From the cell containing the given text, extract its center point as [x, y] coordinate. 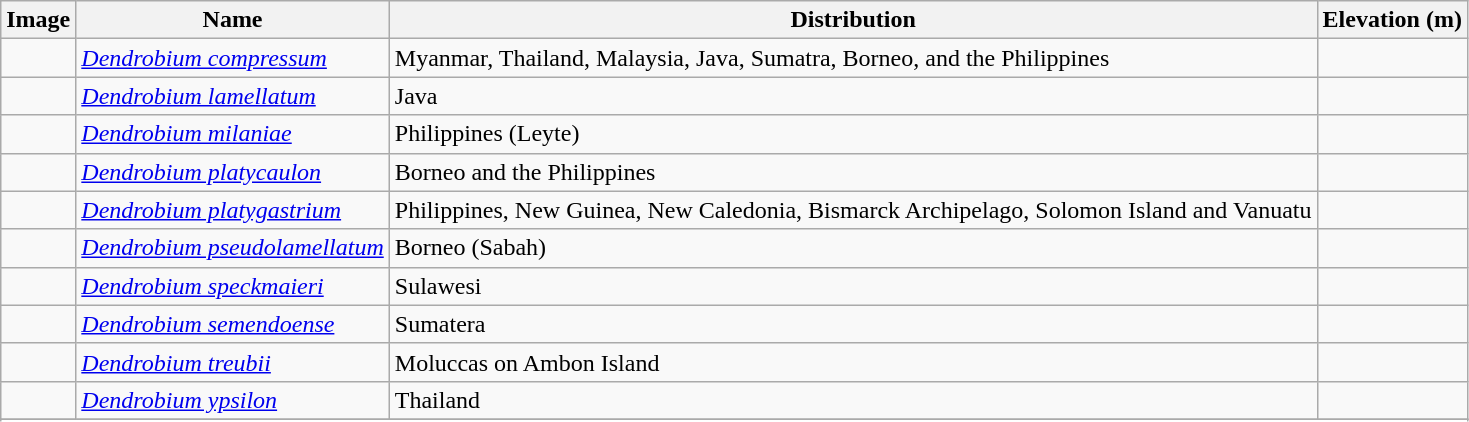
Dendrobium compressum [232, 58]
Dendrobium platycaulon [232, 172]
Dendrobium milaniae [232, 134]
Dendrobium pseudolamellatum [232, 248]
Dendrobium lamellatum [232, 96]
Distribution [853, 20]
Thailand [853, 400]
Moluccas on Ambon Island [853, 362]
Dendrobium ypsilon [232, 400]
Philippines (Leyte) [853, 134]
Dendrobium semendoense [232, 324]
Dendrobium treubii [232, 362]
Dendrobium speckmaieri [232, 286]
Philippines, New Guinea, New Caledonia, Bismarck Archipelago, Solomon Island and Vanuatu [853, 210]
Myanmar, Thailand, Malaysia, Java, Sumatra, Borneo, and the Philippines [853, 58]
Image [38, 20]
Borneo and the Philippines [853, 172]
Java [853, 96]
Name [232, 20]
Elevation (m) [1392, 20]
Borneo (Sabah) [853, 248]
Dendrobium platygastrium [232, 210]
Sulawesi [853, 286]
Sumatera [853, 324]
